Pinpoint the cell where the given text exists, returning its [X, Y] midpoint coordinate. 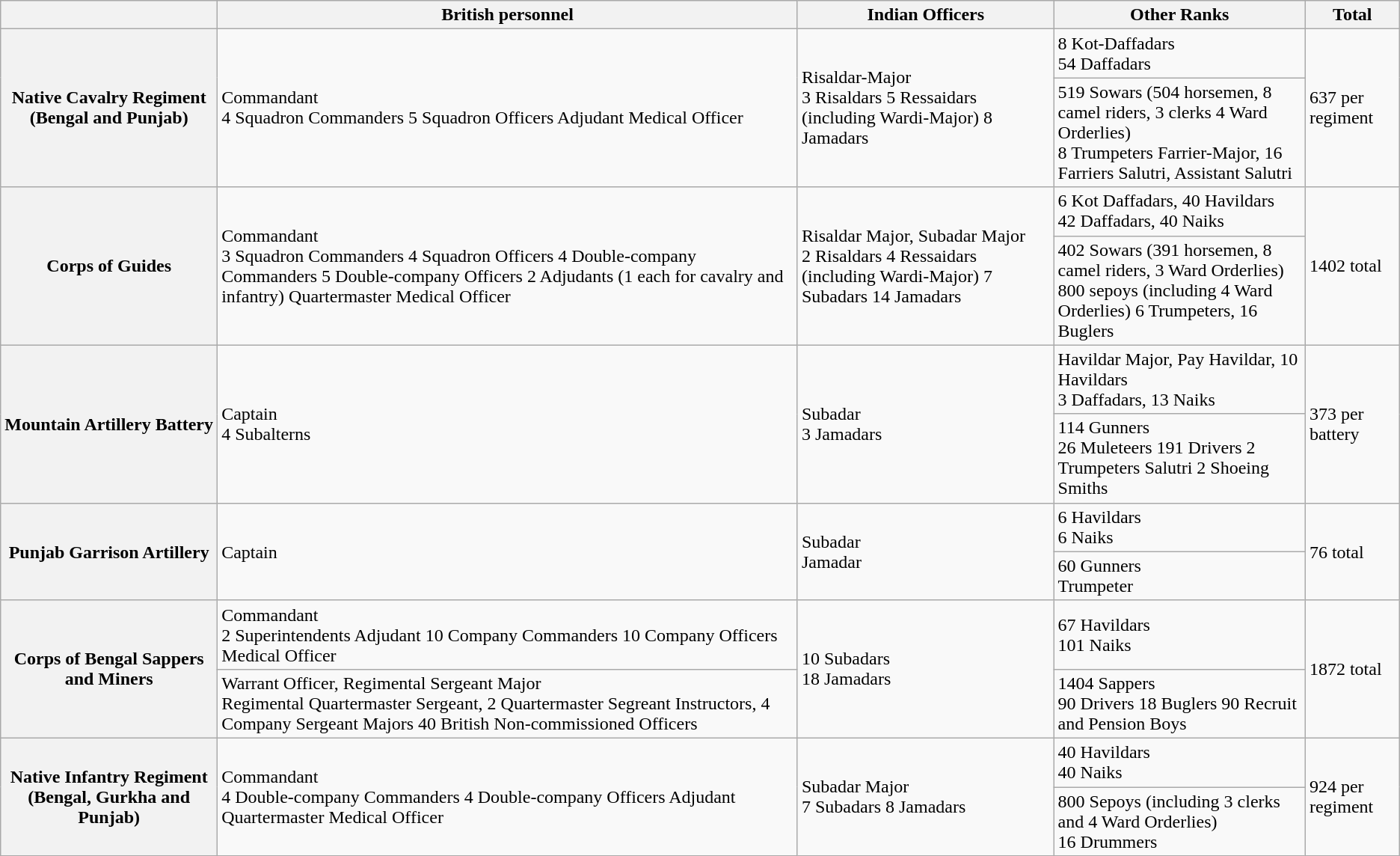
Commandant2 Superintendents Adjudant 10 Company Commanders 10 Company Officers Medical Officer [508, 635]
402 Sowars (391 horsemen, 8 camel riders, 3 Ward Orderlies)800 sepoys (including 4 Ward Orderlies) 6 Trumpeters, 16 Buglers [1179, 290]
114 Gunners26 Muleteers 191 Drivers 2 Trumpeters Salutri 2 Shoeing Smiths [1179, 458]
Risaldar Major, Subadar Major2 Risaldars 4 Ressaidars (including Wardi-Major) 7 Subadars 14 Jamadars [926, 266]
Subadar Major7 Subadars 8 Jamadars [926, 796]
British personnel [508, 15]
Commandant4 Squadron Commanders 5 Squadron Officers Adjudant Medical Officer [508, 108]
Native Infantry Regiment (Bengal, Gurkha and Punjab) [109, 796]
Total [1352, 15]
Captain4 Subalterns [508, 424]
SubadarJamadar [926, 551]
76 total [1352, 551]
Havildar Major, Pay Havildar, 10 Havildars3 Daffadars, 13 Naiks [1179, 379]
Corps of Bengal Sappers and Miners [109, 669]
6 Kot Daffadars, 40 Havildars42 Daffadars, 40 Naiks [1179, 211]
60 GunnersTrumpeter [1179, 576]
Subadar3 Jamadars [926, 424]
Punjab Garrison Artillery [109, 551]
800 Sepoys (including 3 clerks and 4 Ward Orderlies)16 Drummers [1179, 822]
373 per battery [1352, 424]
637 per regiment [1352, 108]
Risaldar-Major3 Risaldars 5 Ressaidars (including Wardi-Major) 8 Jamadars [926, 108]
1404 Sappers90 Drivers 18 Buglers 90 Recruit and Pension Boys [1179, 703]
Other Ranks [1179, 15]
519 Sowars (504 horsemen, 8 camel riders, 3 clerks 4 Ward Orderlies)8 Trumpeters Farrier-Major, 16 Farriers Salutri, Assistant Salutri [1179, 132]
Native Cavalry Regiment (Bengal and Punjab) [109, 108]
67 Havildars101 Naiks [1179, 635]
Corps of Guides [109, 266]
10 Subadars18 Jamadars [926, 669]
Captain [508, 551]
40 Havildars40 Naiks [1179, 762]
6 Havildars6 Naiks [1179, 527]
Commandant4 Double-company Commanders 4 Double-company Officers Adjudant Quartermaster Medical Officer [508, 796]
Mountain Artillery Battery [109, 424]
924 per regiment [1352, 796]
1872 total [1352, 669]
8 Kot-Daffadars54 Daffadars [1179, 54]
Indian Officers [926, 15]
1402 total [1352, 266]
